From the cell containing the given text, extract its center point as [x, y] coordinate. 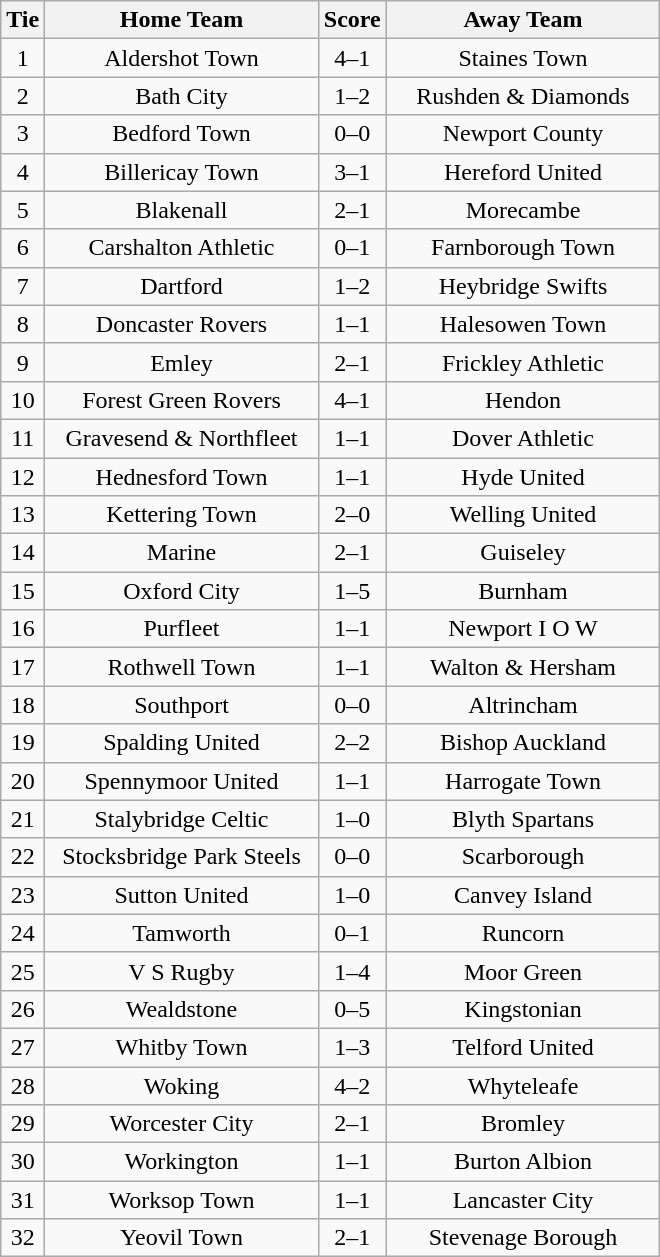
Blyth Spartans [523, 819]
8 [23, 324]
Morecambe [523, 210]
Stalybridge Celtic [182, 819]
Lancaster City [523, 1200]
28 [23, 1085]
29 [23, 1124]
3 [23, 134]
Away Team [523, 20]
Whitby Town [182, 1047]
10 [23, 400]
Yeovil Town [182, 1238]
14 [23, 553]
Aldershot Town [182, 58]
26 [23, 1009]
12 [23, 477]
Welling United [523, 515]
3–1 [352, 172]
13 [23, 515]
16 [23, 629]
Guiseley [523, 553]
Rushden & Diamonds [523, 96]
Rothwell Town [182, 667]
Home Team [182, 20]
2–0 [352, 515]
Burnham [523, 591]
Spalding United [182, 743]
Staines Town [523, 58]
Harrogate Town [523, 781]
Southport [182, 705]
Dover Athletic [523, 438]
1–5 [352, 591]
Kettering Town [182, 515]
Bromley [523, 1124]
2 [23, 96]
Tamworth [182, 933]
Altrincham [523, 705]
Dartford [182, 286]
Newport I O W [523, 629]
24 [23, 933]
Purfleet [182, 629]
Farnborough Town [523, 248]
Tie [23, 20]
Workington [182, 1162]
Frickley Athletic [523, 362]
Hendon [523, 400]
Newport County [523, 134]
17 [23, 667]
31 [23, 1200]
4 [23, 172]
Stevenage Borough [523, 1238]
15 [23, 591]
1–4 [352, 971]
Gravesend & Northfleet [182, 438]
Score [352, 20]
Bath City [182, 96]
Whyteleafe [523, 1085]
25 [23, 971]
Forest Green Rovers [182, 400]
32 [23, 1238]
Burton Albion [523, 1162]
21 [23, 819]
Scarborough [523, 857]
7 [23, 286]
2–2 [352, 743]
Walton & Hersham [523, 667]
Blakenall [182, 210]
11 [23, 438]
Carshalton Athletic [182, 248]
20 [23, 781]
4–2 [352, 1085]
5 [23, 210]
Moor Green [523, 971]
Hednesford Town [182, 477]
Stocksbridge Park Steels [182, 857]
V S Rugby [182, 971]
Halesowen Town [523, 324]
18 [23, 705]
Worcester City [182, 1124]
Oxford City [182, 591]
27 [23, 1047]
Billericay Town [182, 172]
1 [23, 58]
Hyde United [523, 477]
23 [23, 895]
Hereford United [523, 172]
19 [23, 743]
Doncaster Rovers [182, 324]
22 [23, 857]
Bedford Town [182, 134]
Worksop Town [182, 1200]
Marine [182, 553]
Wealdstone [182, 1009]
1–3 [352, 1047]
Telford United [523, 1047]
6 [23, 248]
Emley [182, 362]
0–5 [352, 1009]
Spennymoor United [182, 781]
30 [23, 1162]
Canvey Island [523, 895]
Runcorn [523, 933]
Bishop Auckland [523, 743]
9 [23, 362]
Heybridge Swifts [523, 286]
Kingstonian [523, 1009]
Woking [182, 1085]
Sutton United [182, 895]
